Scan for the cell matching the given text and deliver its [X, Y] coordinate at center. 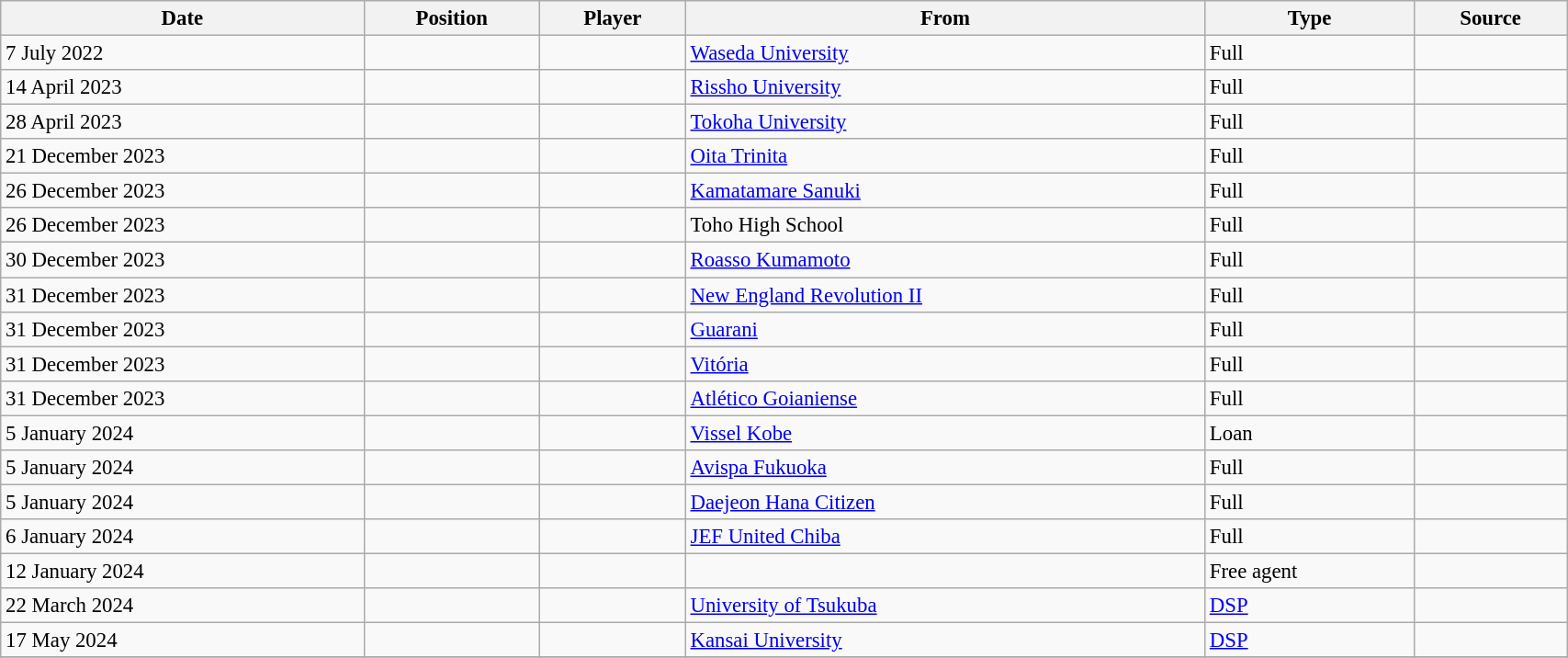
JEF United Chiba [944, 537]
New England Revolution II [944, 295]
Date [182, 18]
Roasso Kumamoto [944, 260]
Tokoha University [944, 122]
30 December 2023 [182, 260]
21 December 2023 [182, 156]
Daejeon Hana Citizen [944, 502]
17 May 2024 [182, 641]
7 July 2022 [182, 53]
6 January 2024 [182, 537]
Waseda University [944, 53]
Vitória [944, 364]
Position [452, 18]
Source [1491, 18]
Type [1310, 18]
University of Tsukuba [944, 606]
12 January 2024 [182, 571]
28 April 2023 [182, 122]
Kansai University [944, 641]
Guarani [944, 329]
Player [614, 18]
Free agent [1310, 571]
22 March 2024 [182, 606]
Toho High School [944, 225]
14 April 2023 [182, 87]
Kamatamare Sanuki [944, 191]
Loan [1310, 433]
Vissel Kobe [944, 433]
From [944, 18]
Oita Trinita [944, 156]
Avispa Fukuoka [944, 468]
Atlético Goianiense [944, 398]
Rissho University [944, 87]
